Provide the (X, Y) coordinate of the cell's center where the given text is located.  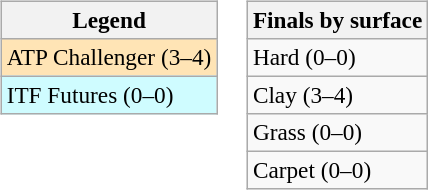
Legend (108, 20)
Finals by surface (337, 20)
ATP Challenger (3–4) (108, 57)
Carpet (0–0) (337, 171)
Hard (0–0) (337, 57)
Grass (0–0) (337, 133)
Clay (3–4) (337, 95)
ITF Futures (0–0) (108, 95)
